For the text-containing cell, return its midpoint in [X, Y] coordinate format. 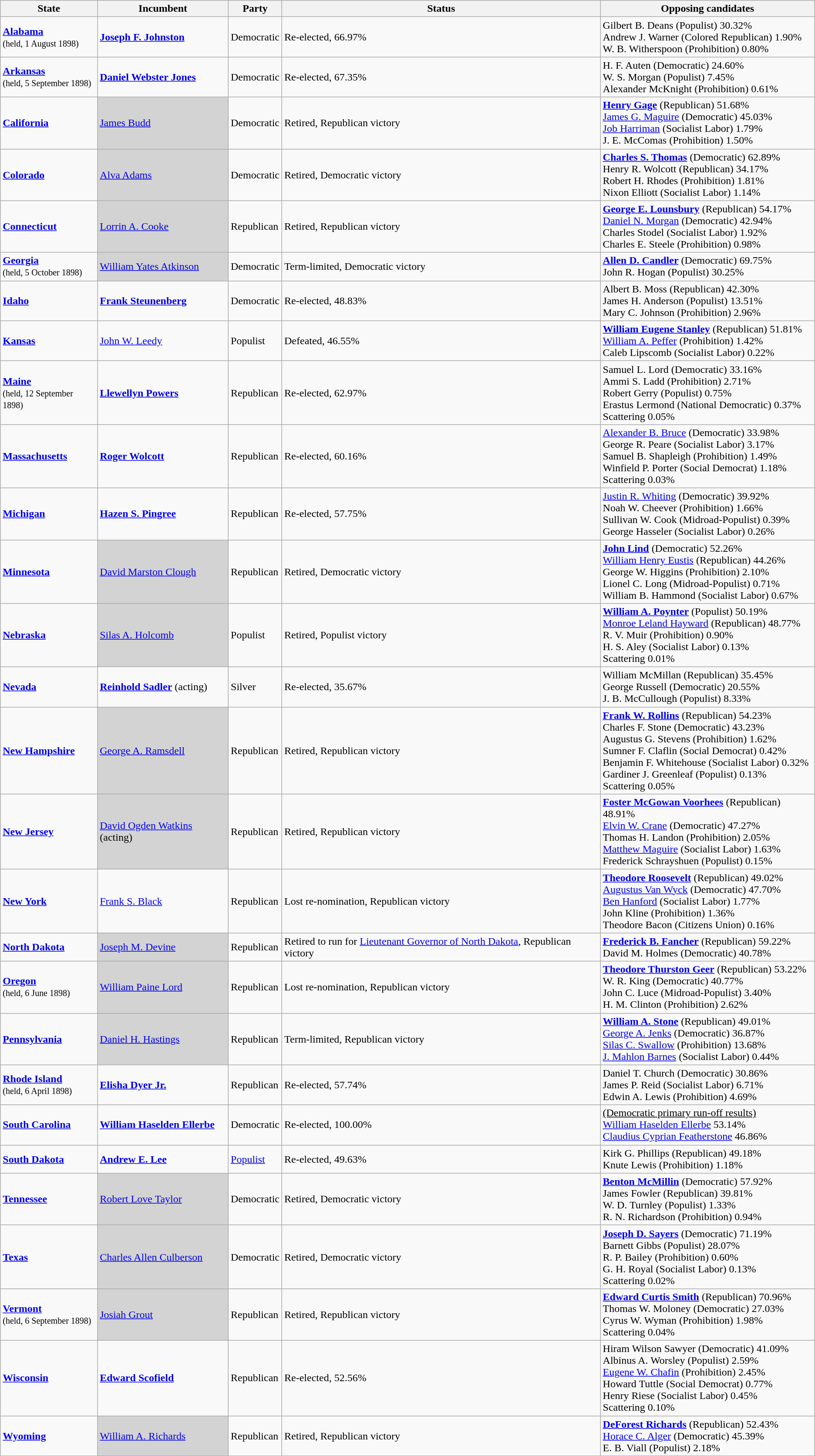
Allen D. Candler (Democratic) 69.75%John R. Hogan (Populist) 30.25% [707, 266]
Re-elected, 52.56% [441, 1378]
South Dakota [49, 1159]
Re-elected, 57.75% [441, 513]
Vermont(held, 6 September 1898) [49, 1314]
Rhode Island(held, 6 April 1898) [49, 1085]
Daniel H. Hastings [163, 1039]
Re-elected, 60.16% [441, 456]
David Marston Clough [163, 571]
Tennessee [49, 1199]
Frank S. Black [163, 901]
David Ogden Watkins (acting) [163, 832]
Minnesota [49, 571]
H. F. Auten (Democratic) 24.60%W. S. Morgan (Populist) 7.45%Alexander McKnight (Prohibition) 0.61% [707, 77]
Idaho [49, 301]
George A. Ramsdell [163, 751]
California [49, 123]
Alabama(held, 1 August 1898) [49, 37]
Nebraska [49, 635]
New Jersey [49, 832]
Edward Curtis Smith (Republican) 70.96%Thomas W. Moloney (Democratic) 27.03%Cyrus W. Wyman (Prohibition) 1.98%Scattering 0.04% [707, 1314]
Lorrin A. Cooke [163, 226]
James Budd [163, 123]
Arkansas(held, 5 September 1898) [49, 77]
Re-elected, 35.67% [441, 687]
Andrew E. Lee [163, 1159]
Massachusetts [49, 456]
Retired to run for Lieutenant Governor of North Dakota, Republican victory [441, 947]
Michigan [49, 513]
Theodore Thurston Geer (Republican) 53.22%W. R. King (Democratic) 40.77%John C. Luce (Midroad-Populist) 3.40%H. M. Clinton (Prohibition) 2.62% [707, 987]
Term-limited, Democratic victory [441, 266]
Nevada [49, 687]
Retired, Populist victory [441, 635]
Frank Steunenberg [163, 301]
Term-limited, Republican victory [441, 1039]
Re-elected, 100.00% [441, 1125]
Wyoming [49, 1436]
Re-elected, 48.83% [441, 301]
Status [441, 9]
Reinhold Sadler (acting) [163, 687]
North Dakota [49, 947]
Incumbent [163, 9]
Roger Wolcott [163, 456]
Kirk G. Phillips (Republican) 49.18%Knute Lewis (Prohibition) 1.18% [707, 1159]
Oregon(held, 6 June 1898) [49, 987]
William Paine Lord [163, 987]
Benton McMillin (Democratic) 57.92%James Fowler (Republican) 39.81%W. D. Turnley (Populist) 1.33%R. N. Richardson (Prohibition) 0.94% [707, 1199]
Re-elected, 62.97% [441, 393]
Elisha Dyer Jr. [163, 1085]
Joseph F. Johnston [163, 37]
William Eugene Stanley (Republican) 51.81%William A. Peffer (Prohibition) 1.42%Caleb Lipscomb (Socialist Labor) 0.22% [707, 341]
Texas [49, 1257]
Charles Allen Culberson [163, 1257]
William McMillan (Republican) 35.45%George Russell (Democratic) 20.55%J. B. McCullough (Populist) 8.33% [707, 687]
(Democratic primary run-off results)William Haselden Ellerbe 53.14%Claudius Cyprian Featherstone 46.86% [707, 1125]
Wisconsin [49, 1378]
Edward Scofield [163, 1378]
Pennsylvania [49, 1039]
State [49, 9]
William A. Stone (Republican) 49.01%George A. Jenks (Democratic) 36.87%Silas C. Swallow (Prohibition) 13.68%J. Mahlon Barnes (Socialist Labor) 0.44% [707, 1039]
Silas A. Holcomb [163, 635]
Party [255, 9]
Henry Gage (Republican) 51.68%James G. Maguire (Democratic) 45.03%Job Harriman (Socialist Labor) 1.79%J. E. McComas (Prohibition) 1.50% [707, 123]
Re-elected, 49.63% [441, 1159]
Re-elected, 57.74% [441, 1085]
Joseph M. Devine [163, 947]
Albert B. Moss (Republican) 42.30%James H. Anderson (Populist) 13.51%Mary C. Johnson (Prohibition) 2.96% [707, 301]
William A. Richards [163, 1436]
New Hampshire [49, 751]
Georgia(held, 5 October 1898) [49, 266]
Charles S. Thomas (Democratic) 62.89%Henry R. Wolcott (Republican) 34.17%Robert H. Rhodes (Prohibition) 1.81%Nixon Elliott (Socialist Labor) 1.14% [707, 175]
Josiah Grout [163, 1314]
Re-elected, 66.97% [441, 37]
Opposing candidates [707, 9]
Kansas [49, 341]
Llewellyn Powers [163, 393]
Silver [255, 687]
Colorado [49, 175]
Alva Adams [163, 175]
Daniel Webster Jones [163, 77]
Gilbert B. Deans (Populist) 30.32%Andrew J. Warner (Colored Republican) 1.90%W. B. Witherspoon (Prohibition) 0.80% [707, 37]
Connecticut [49, 226]
South Carolina [49, 1125]
John W. Leedy [163, 341]
Maine(held, 12 September 1898) [49, 393]
Re-elected, 67.35% [441, 77]
New York [49, 901]
Hazen S. Pingree [163, 513]
Robert Love Taylor [163, 1199]
William Haselden Ellerbe [163, 1125]
Defeated, 46.55% [441, 341]
William Yates Atkinson [163, 266]
DeForest Richards (Republican) 52.43%Horace C. Alger (Democratic) 45.39%E. B. Viall (Populist) 2.18% [707, 1436]
Daniel T. Church (Democratic) 30.86%James P. Reid (Socialist Labor) 6.71%Edwin A. Lewis (Prohibition) 4.69% [707, 1085]
Frederick B. Fancher (Republican) 59.22%David M. Holmes (Democratic) 40.78% [707, 947]
